For the text-containing cell, return its midpoint in [x, y] coordinate format. 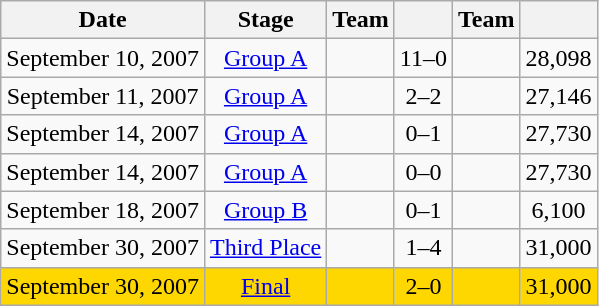
Stage [265, 20]
September 18, 2007 [103, 210]
Third Place [265, 248]
28,098 [558, 58]
Group B [265, 210]
11–0 [423, 58]
2–2 [423, 96]
0–0 [423, 172]
6,100 [558, 210]
September 10, 2007 [103, 58]
27,146 [558, 96]
Date [103, 20]
September 11, 2007 [103, 96]
2–0 [423, 286]
1–4 [423, 248]
Final [265, 286]
